Return (X, Y) of the center of cell containing provided text 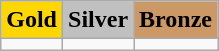
Silver (98, 20)
Bronze (176, 20)
Gold (32, 20)
